Pinpoint the cell where the given text exists, returning its [X, Y] midpoint coordinate. 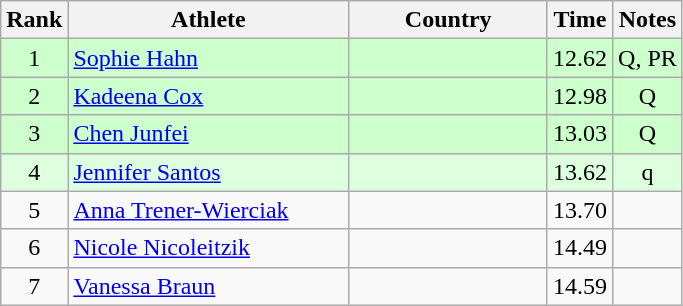
6 [34, 248]
14.59 [580, 286]
Chen Junfei [208, 134]
12.98 [580, 96]
Q, PR [648, 58]
4 [34, 172]
14.49 [580, 248]
12.62 [580, 58]
Athlete [208, 20]
Notes [648, 20]
Rank [34, 20]
Nicole Nicoleitzik [208, 248]
Kadeena Cox [208, 96]
13.70 [580, 210]
Country [448, 20]
13.62 [580, 172]
13.03 [580, 134]
Sophie Hahn [208, 58]
Vanessa Braun [208, 286]
Jennifer Santos [208, 172]
5 [34, 210]
1 [34, 58]
3 [34, 134]
Time [580, 20]
Anna Trener-Wierciak [208, 210]
7 [34, 286]
2 [34, 96]
q [648, 172]
